Find where the given text appears and provide that cell's center as [X, Y] coordinate. 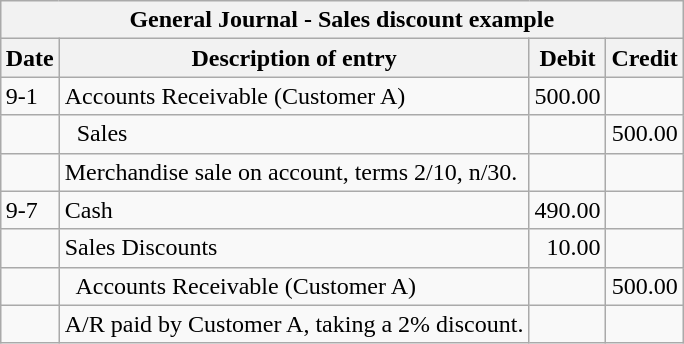
10.00 [568, 248]
490.00 [568, 210]
Debit [568, 58]
9-7 [30, 210]
Sales [294, 134]
9-1 [30, 96]
Credit [644, 58]
Cash [294, 210]
Date [30, 58]
A/R paid by Customer A, taking a 2% discount. [294, 324]
Merchandise sale on account, terms 2/10, n/30. [294, 172]
General Journal - Sales discount example [342, 20]
Sales Discounts [294, 248]
Description of entry [294, 58]
